For the text-containing cell, return its midpoint in (x, y) coordinate format. 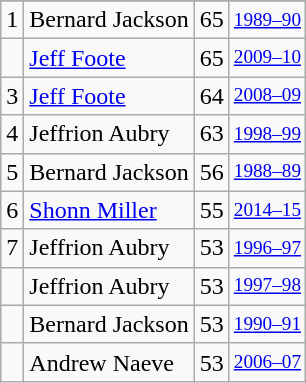
2006–07 (267, 362)
1989–90 (267, 20)
1998–99 (267, 134)
63 (212, 134)
2008–09 (267, 96)
7 (12, 248)
55 (212, 210)
4 (12, 134)
2014–15 (267, 210)
5 (12, 172)
1988–89 (267, 172)
1996–97 (267, 248)
Shonn Miller (109, 210)
1997–98 (267, 286)
3 (12, 96)
2009–10 (267, 58)
64 (212, 96)
1990–91 (267, 324)
Andrew Naeve (109, 362)
6 (12, 210)
56 (212, 172)
1 (12, 20)
